Extract the (X, Y) coordinate from the center of the cell holding the provided text.  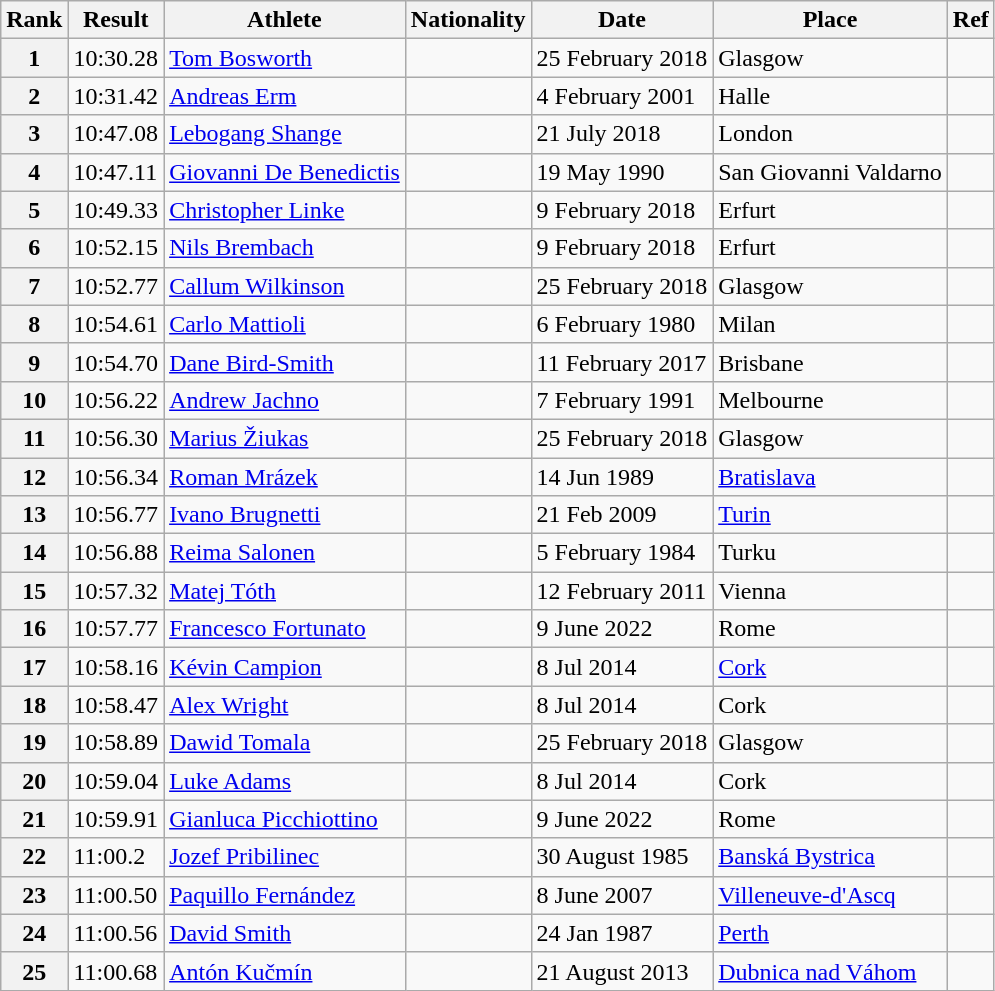
Perth (830, 933)
12 (34, 477)
24 Jan 1987 (622, 933)
21 July 2018 (622, 134)
7 February 1991 (622, 400)
12 February 2011 (622, 591)
1 (34, 58)
Callum Wilkinson (285, 286)
10:56.30 (116, 438)
10:30.28 (116, 58)
21 August 2013 (622, 971)
Gianluca Picchiottino (285, 819)
Antón Kučmín (285, 971)
Luke Adams (285, 781)
5 February 1984 (622, 553)
Andreas Erm (285, 96)
4 (34, 172)
6 (34, 248)
11:00.50 (116, 895)
21 Feb 2009 (622, 515)
10:59.91 (116, 819)
19 (34, 743)
Date (622, 20)
Francesco Fortunato (285, 629)
5 (34, 210)
22 (34, 857)
10:54.61 (116, 324)
Roman Mrázek (285, 477)
Lebogang Shange (285, 134)
10:47.08 (116, 134)
Marius Žiukas (285, 438)
Reima Salonen (285, 553)
24 (34, 933)
16 (34, 629)
Matej Tóth (285, 591)
10:52.15 (116, 248)
Christopher Linke (285, 210)
Milan (830, 324)
7 (34, 286)
Dawid Tomala (285, 743)
10:58.89 (116, 743)
13 (34, 515)
10:57.77 (116, 629)
10:56.34 (116, 477)
Paquillo Fernández (285, 895)
8 (34, 324)
10:52.77 (116, 286)
11:00.56 (116, 933)
20 (34, 781)
Turin (830, 515)
30 August 1985 (622, 857)
Brisbane (830, 362)
18 (34, 705)
Place (830, 20)
David Smith (285, 933)
Kévin Campion (285, 667)
23 (34, 895)
25 (34, 971)
19 May 1990 (622, 172)
14 Jun 1989 (622, 477)
Nils Brembach (285, 248)
17 (34, 667)
10:54.70 (116, 362)
10:58.47 (116, 705)
10:57.32 (116, 591)
10:56.77 (116, 515)
Result (116, 20)
Dane Bird-Smith (285, 362)
Bratislava (830, 477)
Ref (970, 20)
10:31.42 (116, 96)
10:59.04 (116, 781)
6 February 1980 (622, 324)
Dubnica nad Váhom (830, 971)
8 June 2007 (622, 895)
10:47.11 (116, 172)
15 (34, 591)
Nationality (468, 20)
Alex Wright (285, 705)
Melbourne (830, 400)
21 (34, 819)
10:56.88 (116, 553)
Turku (830, 553)
9 (34, 362)
10:56.22 (116, 400)
Villeneuve-d'Ascq (830, 895)
11:00.2 (116, 857)
11 February 2017 (622, 362)
10 (34, 400)
Vienna (830, 591)
3 (34, 134)
Andrew Jachno (285, 400)
Athlete (285, 20)
Ivano Brugnetti (285, 515)
11 (34, 438)
San Giovanni Valdarno (830, 172)
Carlo Mattioli (285, 324)
London (830, 134)
Rank (34, 20)
10:58.16 (116, 667)
2 (34, 96)
Halle (830, 96)
Jozef Pribilinec (285, 857)
Tom Bosworth (285, 58)
Giovanni De Benedictis (285, 172)
Banská Bystrica (830, 857)
14 (34, 553)
10:49.33 (116, 210)
4 February 2001 (622, 96)
11:00.68 (116, 971)
